Locate the cell with the specified text and output its [X, Y] center coordinate. 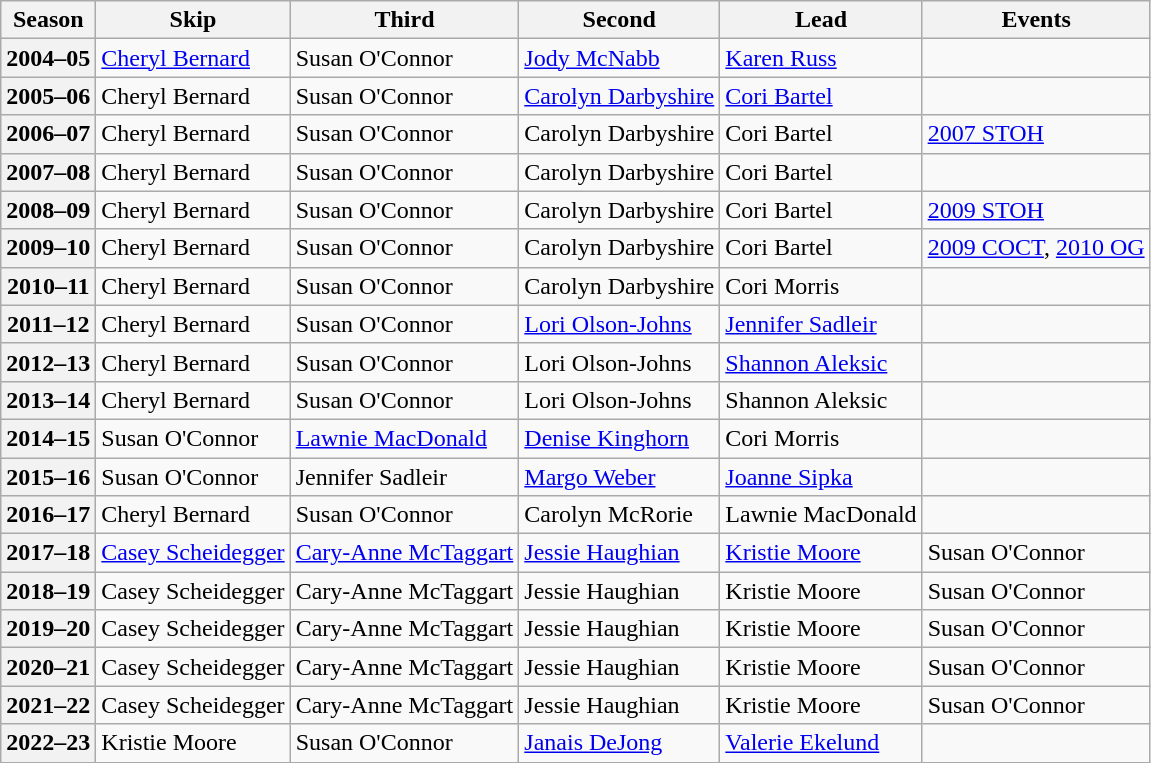
2009 COCT, 2010 OG [1036, 248]
Janais DeJong [620, 743]
2014–15 [48, 438]
Second [620, 20]
Denise Kinghorn [620, 438]
2007 STOH [1036, 134]
2018–19 [48, 591]
2008–09 [48, 210]
2009–10 [48, 248]
2010–11 [48, 286]
Third [404, 20]
Season [48, 20]
2020–21 [48, 667]
Lead [821, 20]
Valerie Ekelund [821, 743]
Carolyn McRorie [620, 515]
Jody McNabb [620, 58]
2019–20 [48, 629]
2015–16 [48, 477]
Margo Weber [620, 477]
2017–18 [48, 553]
Joanne Sipka [821, 477]
Skip [193, 20]
Karen Russ [821, 58]
2021–22 [48, 705]
2013–14 [48, 400]
2011–12 [48, 324]
2006–07 [48, 134]
2016–17 [48, 515]
2004–05 [48, 58]
2009 STOH [1036, 210]
2007–08 [48, 172]
Events [1036, 20]
2022–23 [48, 743]
2012–13 [48, 362]
2005–06 [48, 96]
